Provide the (x, y) coordinate of the cell's center where the given text is located.  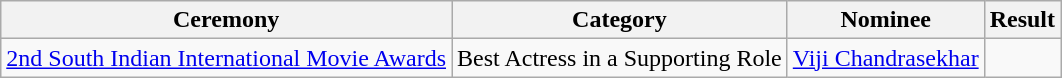
Category (620, 20)
Result (1022, 20)
Best Actress in a Supporting Role (620, 58)
Viji Chandrasekhar (886, 58)
Ceremony (226, 20)
Nominee (886, 20)
2nd South Indian International Movie Awards (226, 58)
